Pinpoint the cell where the given text exists, returning its (x, y) midpoint coordinate. 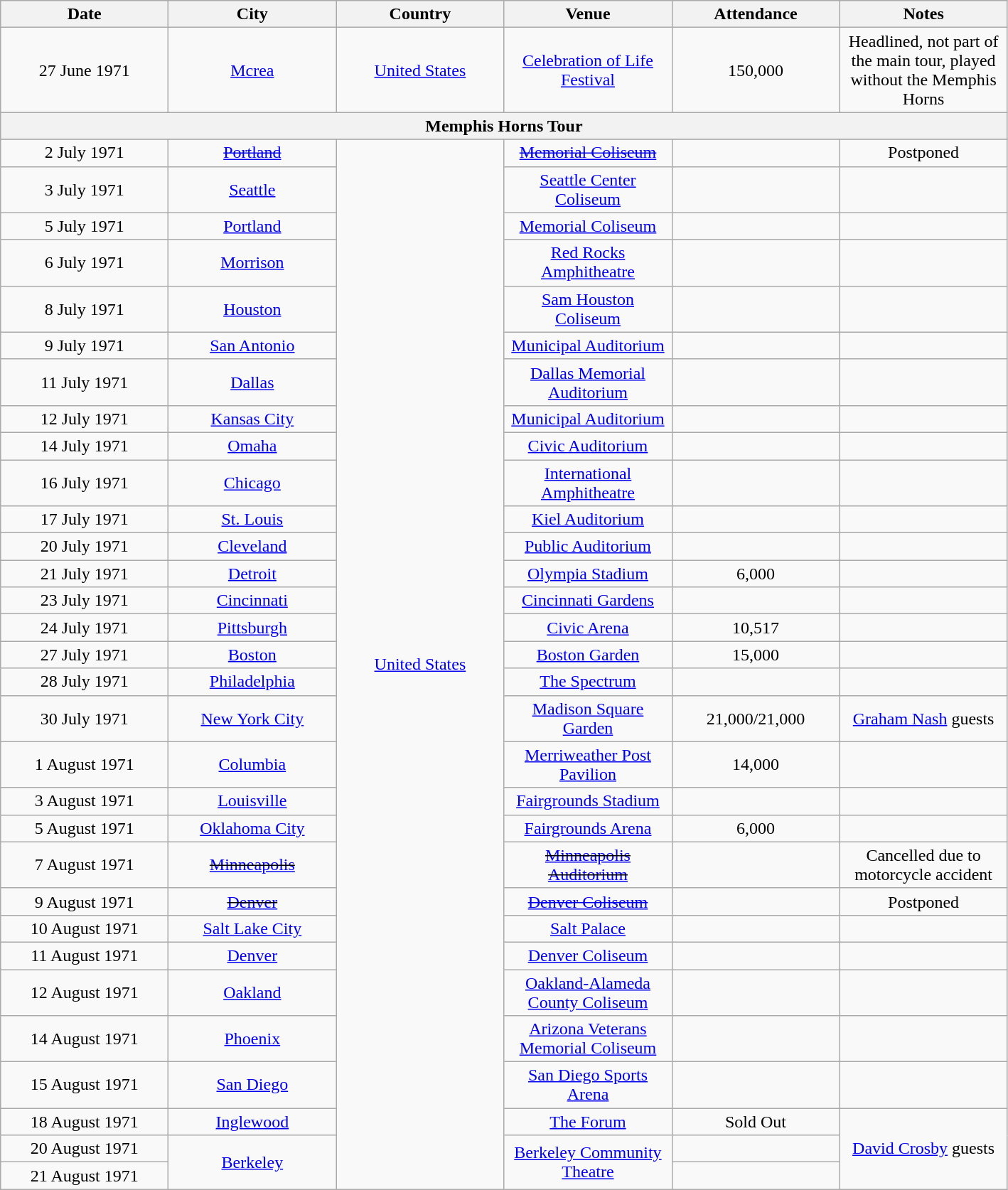
150,000 (756, 70)
Public Auditorium (588, 547)
27 July 1971 (85, 655)
23 July 1971 (85, 601)
16 July 1971 (85, 482)
San Antonio (252, 345)
Morrison (252, 263)
Cincinnati Gardens (588, 601)
St. Louis (252, 520)
Houston (252, 309)
San Diego (252, 1085)
The Spectrum (588, 682)
Civic Auditorium (588, 446)
5 July 1971 (85, 226)
21,000/21,000 (756, 718)
Madison Square Garden (588, 718)
21 August 1971 (85, 1176)
6 July 1971 (85, 263)
Seattle (252, 189)
10,517 (756, 628)
Cincinnati (252, 601)
Sam Houston Coliseum (588, 309)
9 July 1971 (85, 345)
Fairgrounds Stadium (588, 801)
Sold Out (756, 1122)
21 July 1971 (85, 574)
Pittsburgh (252, 628)
San Diego Sports Arena (588, 1085)
30 July 1971 (85, 718)
Minneapolis (252, 864)
Inglewood (252, 1122)
Civic Arena (588, 628)
Kansas City (252, 419)
Mcrea (252, 70)
2 July 1971 (85, 153)
Berkeley Community Theatre (588, 1162)
The Forum (588, 1122)
Oklahoma City (252, 828)
Detroit (252, 574)
27 June 1971 (85, 70)
Columbia (252, 765)
Attendance (756, 14)
Kiel Auditorium (588, 520)
Merriweather Post Pavilion (588, 765)
Seattle Center Coliseum (588, 189)
9 August 1971 (85, 901)
8 July 1971 (85, 309)
Headlined, not part of the main tour, played without the Memphis Horns (923, 70)
11 July 1971 (85, 382)
Fairgrounds Arena (588, 828)
Cleveland (252, 547)
17 July 1971 (85, 520)
Cancelled due to motorcycle accident (923, 864)
12 July 1971 (85, 419)
Berkeley (252, 1162)
Date (85, 14)
24 July 1971 (85, 628)
Phoenix (252, 1039)
Graham Nash guests (923, 718)
Oakland-Alameda County Coliseum (588, 992)
Arizona Veterans Memorial Coliseum (588, 1039)
Oakland (252, 992)
15 August 1971 (85, 1085)
City (252, 14)
14 July 1971 (85, 446)
20 July 1971 (85, 547)
Celebration of Life Festival (588, 70)
1 August 1971 (85, 765)
Country (420, 14)
Louisville (252, 801)
David Crosby guests (923, 1149)
3 July 1971 (85, 189)
Dallas Memorial Auditorium (588, 382)
Notes (923, 14)
12 August 1971 (85, 992)
14,000 (756, 765)
Dallas (252, 382)
10 August 1971 (85, 928)
Red Rocks Amphitheatre (588, 263)
3 August 1971 (85, 801)
14 August 1971 (85, 1039)
Omaha (252, 446)
15,000 (756, 655)
Chicago (252, 482)
20 August 1971 (85, 1149)
Salt Lake City (252, 928)
Minneapolis Auditorium (588, 864)
International Amphitheatre (588, 482)
Boston (252, 655)
Salt Palace (588, 928)
5 August 1971 (85, 828)
7 August 1971 (85, 864)
18 August 1971 (85, 1122)
Venue (588, 14)
28 July 1971 (85, 682)
11 August 1971 (85, 955)
Philadelphia (252, 682)
Boston Garden (588, 655)
New York City (252, 718)
Olympia Stadium (588, 574)
Memphis Horns Tour (504, 126)
